Identify which cell holds the provided text, then report its (x, y) central coordinate. 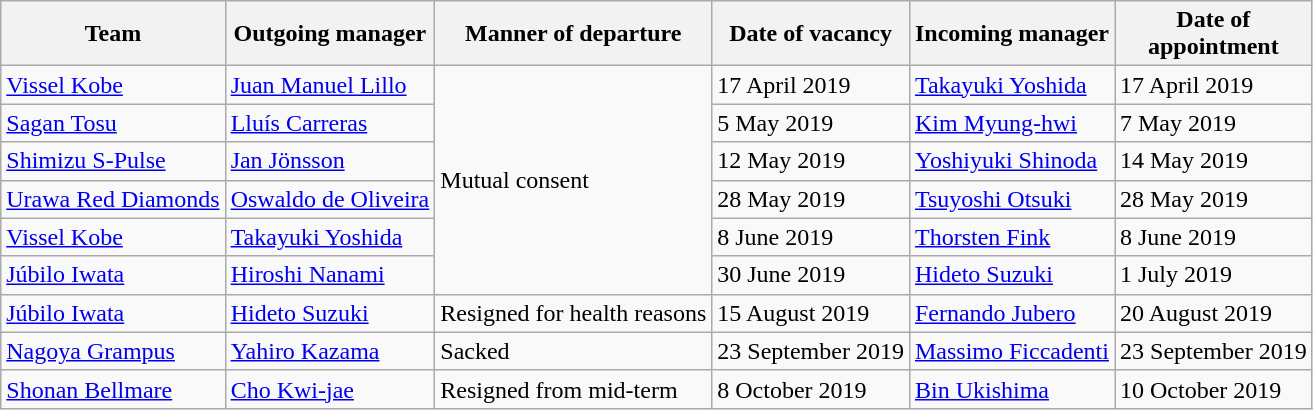
Sacked (574, 351)
10 October 2019 (1213, 389)
Cho Kwi-jae (330, 389)
Fernando Jubero (1012, 313)
Team (113, 34)
5 May 2019 (811, 123)
1 July 2019 (1213, 275)
Shonan Bellmare (113, 389)
Nagoya Grampus (113, 351)
Kim Myung-hwi (1012, 123)
Incoming manager (1012, 34)
Date ofappointment (1213, 34)
12 May 2019 (811, 161)
30 June 2019 (811, 275)
Mutual consent (574, 180)
Manner of departure (574, 34)
Shimizu S-Pulse (113, 161)
Hiroshi Nanami (330, 275)
Yahiro Kazama (330, 351)
Thorsten Fink (1012, 237)
Resigned for health reasons (574, 313)
Outgoing manager (330, 34)
7 May 2019 (1213, 123)
Lluís Carreras (330, 123)
14 May 2019 (1213, 161)
15 August 2019 (811, 313)
Bin Ukishima (1012, 389)
Tsuyoshi Otsuki (1012, 199)
Urawa Red Diamonds (113, 199)
Oswaldo de Oliveira (330, 199)
20 August 2019 (1213, 313)
Massimo Ficcadenti (1012, 351)
Date of vacancy (811, 34)
8 October 2019 (811, 389)
Juan Manuel Lillo (330, 85)
Resigned from mid-term (574, 389)
Sagan Tosu (113, 123)
Jan Jönsson (330, 161)
Yoshiyuki Shinoda (1012, 161)
